Locate the cell with the specified text and output its (X, Y) center coordinate. 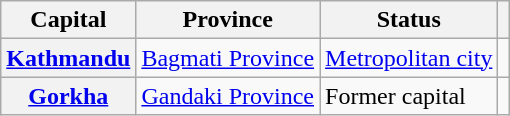
Gorkha (68, 96)
Kathmandu (68, 58)
Bagmati Province (228, 58)
Status (409, 20)
Gandaki Province (228, 96)
Former capital (409, 96)
Province (228, 20)
Metropolitan city (409, 58)
Capital (68, 20)
